Provide the [x, y] coordinate of the cell's center where the given text is located.  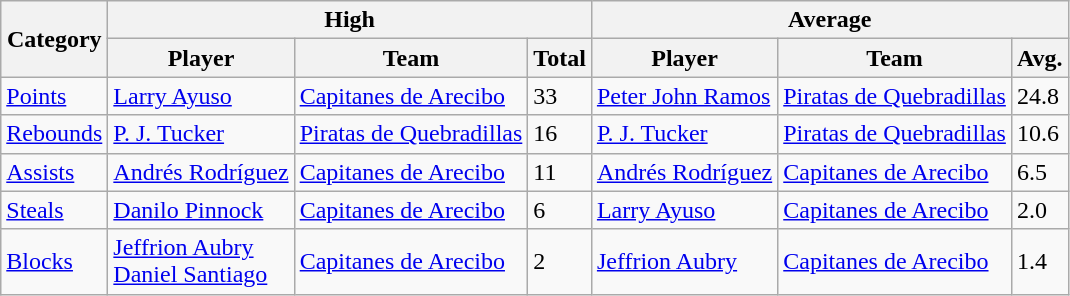
Rebounds [54, 134]
Peter John Ramos [684, 96]
2 [560, 262]
Average [830, 20]
Total [560, 58]
2.0 [1040, 210]
1.4 [1040, 262]
Steals [54, 210]
Blocks [54, 262]
11 [560, 172]
High [350, 20]
6 [560, 210]
10.6 [1040, 134]
16 [560, 134]
Category [54, 39]
Jeffrion AubryDaniel Santiago [201, 262]
6.5 [1040, 172]
Jeffrion Aubry [684, 262]
Danilo Pinnock [201, 210]
24.8 [1040, 96]
Points [54, 96]
Avg. [1040, 58]
33 [560, 96]
Assists [54, 172]
